Find where the given text appears and provide that cell's center as [X, Y] coordinate. 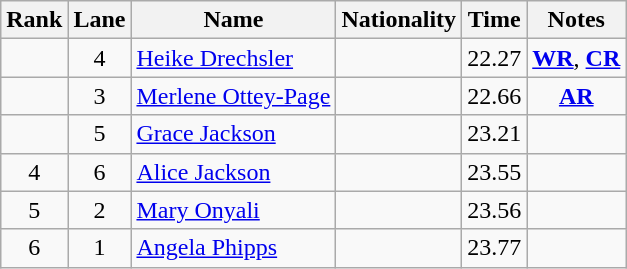
23.55 [494, 172]
Nationality [399, 20]
Name [234, 20]
22.27 [494, 58]
Time [494, 20]
23.56 [494, 210]
Heike Drechsler [234, 58]
Lane [100, 20]
Merlene Ottey-Page [234, 96]
1 [100, 248]
3 [100, 96]
AR [576, 96]
WR, CR [576, 58]
23.21 [494, 134]
Grace Jackson [234, 134]
Notes [576, 20]
Rank [34, 20]
2 [100, 210]
Angela Phipps [234, 248]
22.66 [494, 96]
23.77 [494, 248]
Mary Onyali [234, 210]
Alice Jackson [234, 172]
